Provide the [X, Y] coordinate of the cell's center where the given text is located.  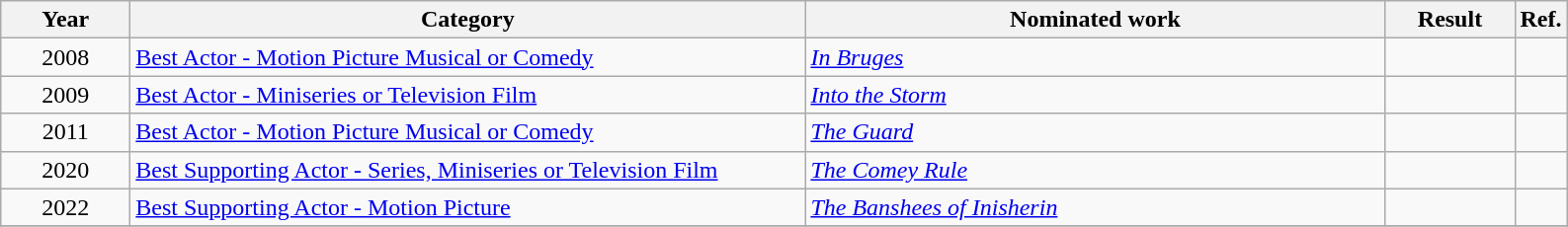
2022 [65, 207]
Year [65, 20]
2008 [65, 57]
Ref. [1541, 20]
Best Actor - Miniseries or Television Film [468, 95]
2009 [65, 95]
The Guard [1095, 132]
Nominated work [1095, 20]
Category [468, 20]
Result [1450, 20]
The Comey Rule [1095, 170]
2020 [65, 170]
2011 [65, 132]
Into the Storm [1095, 95]
The Banshees of Inisherin [1095, 207]
Best Supporting Actor - Series, Miniseries or Television Film [468, 170]
Best Supporting Actor - Motion Picture [468, 207]
In Bruges [1095, 57]
